Locate the cell with the specified text and output its (x, y) center coordinate. 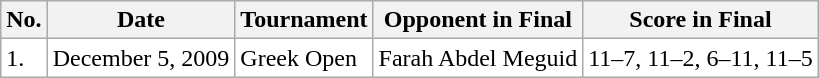
Score in Final (701, 20)
December 5, 2009 (141, 58)
No. (24, 20)
1. (24, 58)
11–7, 11–2, 6–11, 11–5 (701, 58)
Opponent in Final (478, 20)
Greek Open (304, 58)
Farah Abdel Meguid (478, 58)
Tournament (304, 20)
Date (141, 20)
